Pinpoint the cell where the given text exists, returning its (X, Y) midpoint coordinate. 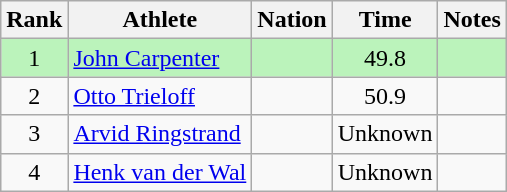
2 (34, 96)
Notes (472, 20)
3 (34, 134)
4 (34, 172)
Arvid Ringstrand (160, 134)
Henk van der Wal (160, 172)
50.9 (385, 96)
Otto Trieloff (160, 96)
John Carpenter (160, 58)
Athlete (160, 20)
Time (385, 20)
1 (34, 58)
49.8 (385, 58)
Nation (292, 20)
Rank (34, 20)
